Locate the cell with the specified text and output its (x, y) center coordinate. 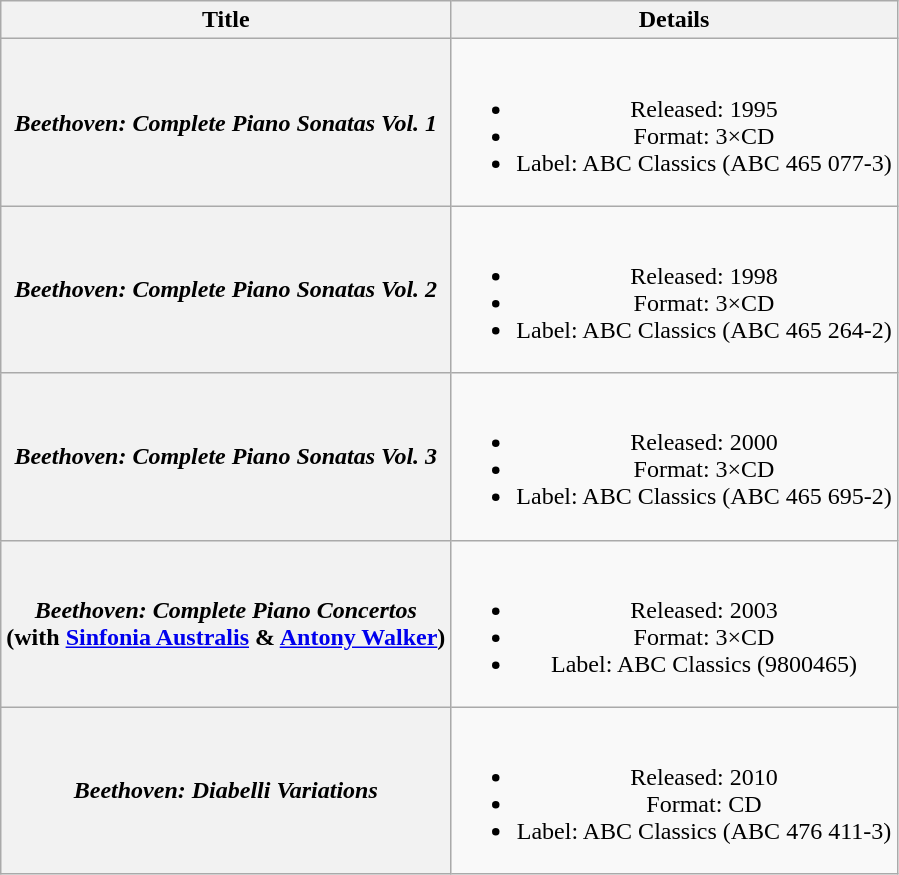
Title (226, 20)
Beethoven: Complete Piano Sonatas Vol. 2 (226, 290)
Beethoven: Complete Piano Sonatas Vol. 3 (226, 456)
Released: 1995Format: 3×CDLabel: ABC Classics (ABC 465 077-3) (674, 122)
Released: 2003Format: 3×CDLabel: ABC Classics (9800465) (674, 624)
Details (674, 20)
Beethoven: Diabelli Variations (226, 790)
Released: 1998Format: 3×CDLabel: ABC Classics (ABC 465 264-2) (674, 290)
Released: 2000Format: 3×CDLabel: ABC Classics (ABC 465 695-2) (674, 456)
Beethoven: Complete Piano Sonatas Vol. 1 (226, 122)
Released: 2010Format: CDLabel: ABC Classics (ABC 476 411-3) (674, 790)
Beethoven: Complete Piano Concertos (with Sinfonia Australis & Antony Walker) (226, 624)
